For the text-containing cell, return its midpoint in [X, Y] coordinate format. 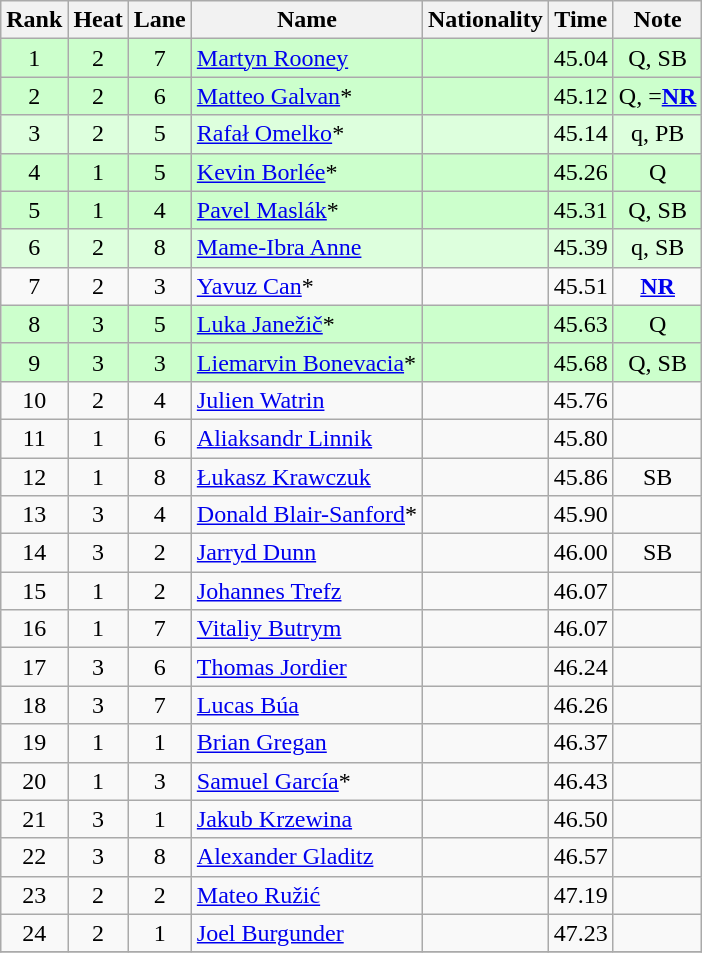
Julien Watrin [306, 400]
19 [34, 743]
Jarryd Dunn [306, 553]
9 [34, 362]
Pavel Maslák* [306, 210]
Luka Janežič* [306, 324]
Name [306, 20]
45.12 [580, 96]
Mame-Ibra Anne [306, 248]
Samuel García* [306, 781]
46.00 [580, 553]
12 [34, 477]
10 [34, 400]
23 [34, 895]
45.31 [580, 210]
Q, =NR [658, 96]
46.57 [580, 857]
Yavuz Can* [306, 286]
Rafał Omelko* [306, 134]
11 [34, 438]
Alexander Gladitz [306, 857]
Johannes Trefz [306, 591]
Time [580, 20]
Aliaksandr Linnik [306, 438]
45.76 [580, 400]
45.51 [580, 286]
Liemarvin Bonevacia* [306, 362]
45.86 [580, 477]
45.14 [580, 134]
45.80 [580, 438]
47.23 [580, 933]
Nationality [486, 20]
46.24 [580, 667]
46.50 [580, 819]
20 [34, 781]
45.68 [580, 362]
Thomas Jordier [306, 667]
46.43 [580, 781]
Note [658, 20]
Łukasz Krawczuk [306, 477]
45.90 [580, 515]
Donald Blair-Sanford* [306, 515]
45.63 [580, 324]
Matteo Galvan* [306, 96]
16 [34, 629]
Heat [98, 20]
45.26 [580, 172]
22 [34, 857]
Mateo Ružić [306, 895]
Martyn Rooney [306, 58]
46.37 [580, 743]
46.26 [580, 705]
17 [34, 667]
Lucas Búa [306, 705]
45.04 [580, 58]
24 [34, 933]
13 [34, 515]
q, SB [658, 248]
21 [34, 819]
Rank [34, 20]
Brian Gregan [306, 743]
45.39 [580, 248]
18 [34, 705]
Lane [160, 20]
47.19 [580, 895]
15 [34, 591]
Joel Burgunder [306, 933]
Jakub Krzewina [306, 819]
Vitaliy Butrym [306, 629]
14 [34, 553]
Kevin Borlée* [306, 172]
q, PB [658, 134]
NR [658, 286]
